Return the [X, Y] coordinate for the center point of the cell that contains the specified text.  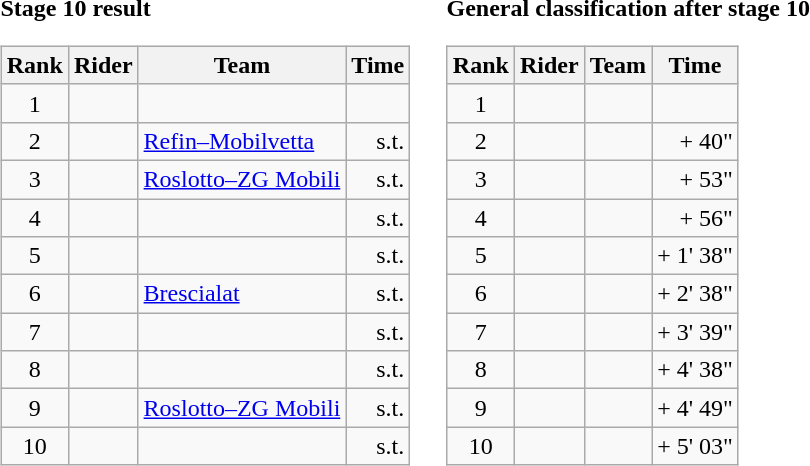
+ 4' 49" [696, 408]
+ 1' 38" [696, 256]
+ 56" [696, 217]
+ 40" [696, 141]
Brescialat [242, 294]
+ 3' 39" [696, 332]
+ 53" [696, 179]
+ 5' 03" [696, 446]
+ 2' 38" [696, 294]
Refin–Mobilvetta [242, 141]
+ 4' 38" [696, 370]
